Return (X, Y) of the center of cell containing provided text 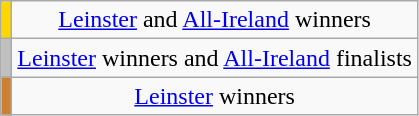
Leinster and All-Ireland winners (215, 20)
Leinster winners (215, 96)
Leinster winners and All-Ireland finalists (215, 58)
